Identify which cell holds the provided text, then report its [x, y] central coordinate. 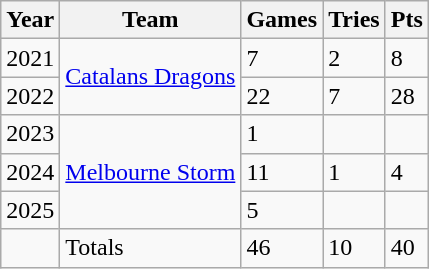
Pts [406, 20]
4 [406, 172]
5 [282, 210]
Melbourne Storm [150, 172]
22 [282, 96]
Games [282, 20]
2021 [30, 58]
2025 [30, 210]
Tries [354, 20]
46 [282, 248]
Catalans Dragons [150, 77]
11 [282, 172]
10 [354, 248]
2023 [30, 134]
28 [406, 96]
40 [406, 248]
2022 [30, 96]
Team [150, 20]
8 [406, 58]
Totals [150, 248]
2024 [30, 172]
Year [30, 20]
2 [354, 58]
